Scan for the cell matching the given text and deliver its [X, Y] coordinate at center. 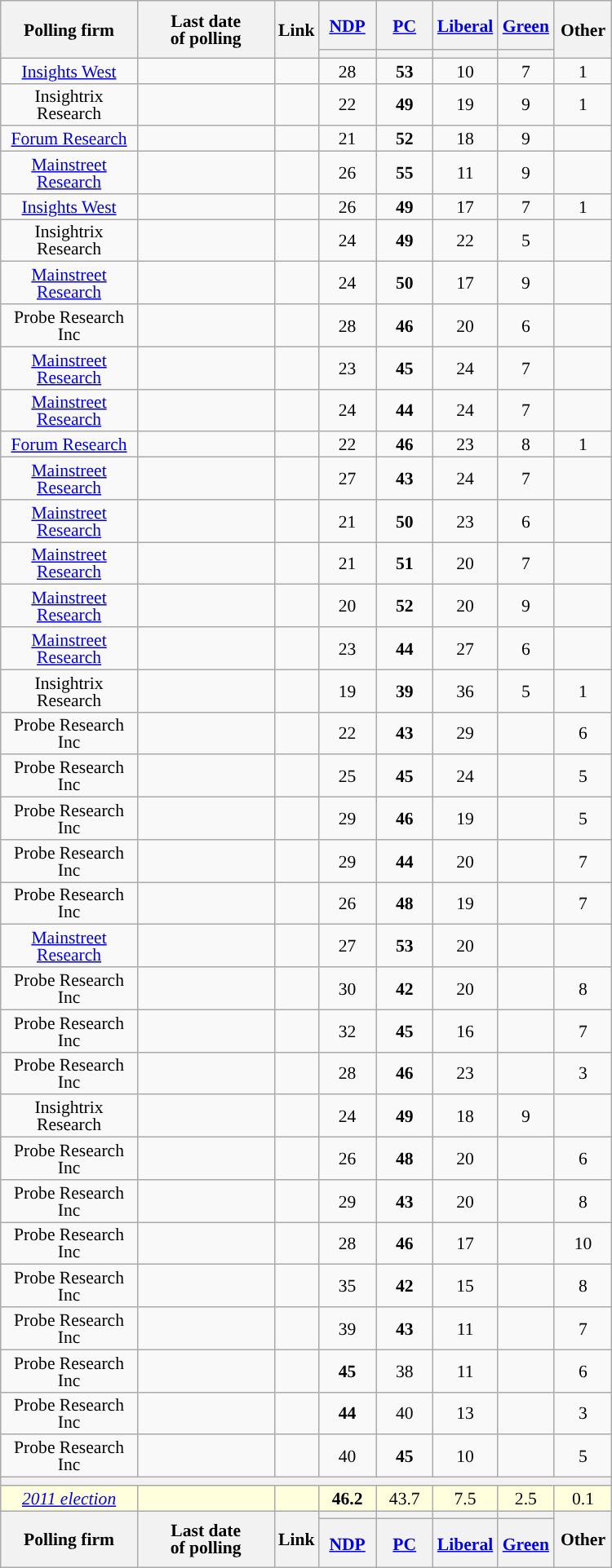
51 [405, 563]
36 [465, 691]
16 [465, 1031]
13 [465, 1413]
32 [348, 1031]
43.7 [405, 1499]
46.2 [348, 1499]
30 [348, 988]
25 [348, 776]
2011 election [69, 1499]
2.5 [526, 1499]
55 [405, 173]
15 [465, 1286]
7.5 [465, 1499]
35 [348, 1286]
0.1 [583, 1499]
38 [405, 1371]
